Search for the cell housing the specified text and yield its (x, y) center coordinate. 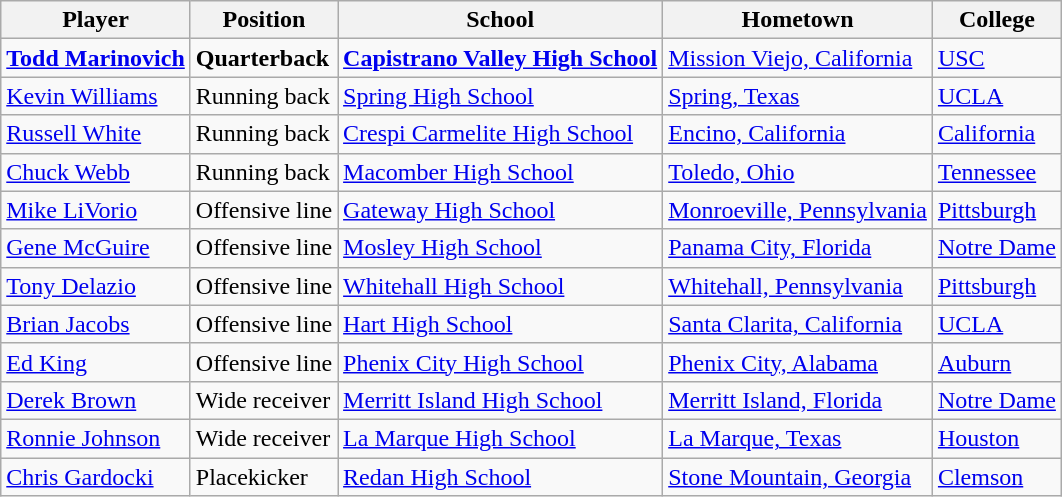
Kevin Williams (96, 96)
Chuck Webb (96, 172)
Gateway High School (500, 210)
Position (264, 20)
California (996, 134)
Spring High School (500, 96)
Brian Jacobs (96, 324)
Santa Clarita, California (798, 324)
Tony Delazio (96, 286)
Phenix City, Alabama (798, 362)
Whitehall High School (500, 286)
Panama City, Florida (798, 248)
Macomber High School (500, 172)
Derek Brown (96, 400)
Monroeville, Pennsylvania (798, 210)
Capistrano Valley High School (500, 58)
Russell White (96, 134)
Toledo, Ohio (798, 172)
La Marque High School (500, 438)
Hometown (798, 20)
Gene McGuire (96, 248)
Mosley High School (500, 248)
Placekicker (264, 477)
Merritt Island High School (500, 400)
Spring, Texas (798, 96)
La Marque, Texas (798, 438)
Houston (996, 438)
Quarterback (264, 58)
Clemson (996, 477)
Auburn (996, 362)
Player (96, 20)
Redan High School (500, 477)
School (500, 20)
Tennessee (996, 172)
USC (996, 58)
Todd Marinovich (96, 58)
Mike LiVorio (96, 210)
Encino, California (798, 134)
Chris Gardocki (96, 477)
Whitehall, Pennsylvania (798, 286)
Ed King (96, 362)
Ronnie Johnson (96, 438)
Merritt Island, Florida (798, 400)
Phenix City High School (500, 362)
Stone Mountain, Georgia (798, 477)
Hart High School (500, 324)
Mission Viejo, California (798, 58)
Crespi Carmelite High School (500, 134)
College (996, 20)
